Locate the cell with the specified text and output its (x, y) center coordinate. 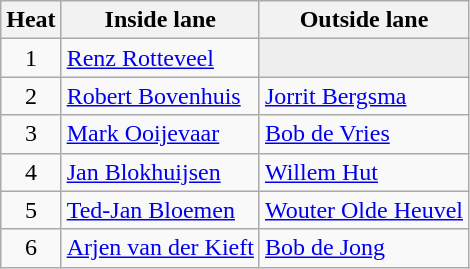
Mark Ooijevaar (160, 134)
Bob de Jong (364, 248)
Robert Bovenhuis (160, 96)
Heat (31, 20)
Arjen van der Kieft (160, 248)
1 (31, 58)
Ted-Jan Bloemen (160, 210)
Wouter Olde Heuvel (364, 210)
Bob de Vries (364, 134)
3 (31, 134)
6 (31, 248)
Outside lane (364, 20)
Willem Hut (364, 172)
Renz Rotteveel (160, 58)
4 (31, 172)
Jan Blokhuijsen (160, 172)
5 (31, 210)
Jorrit Bergsma (364, 96)
2 (31, 96)
Inside lane (160, 20)
